Scan for the cell matching the given text and deliver its (x, y) coordinate at center. 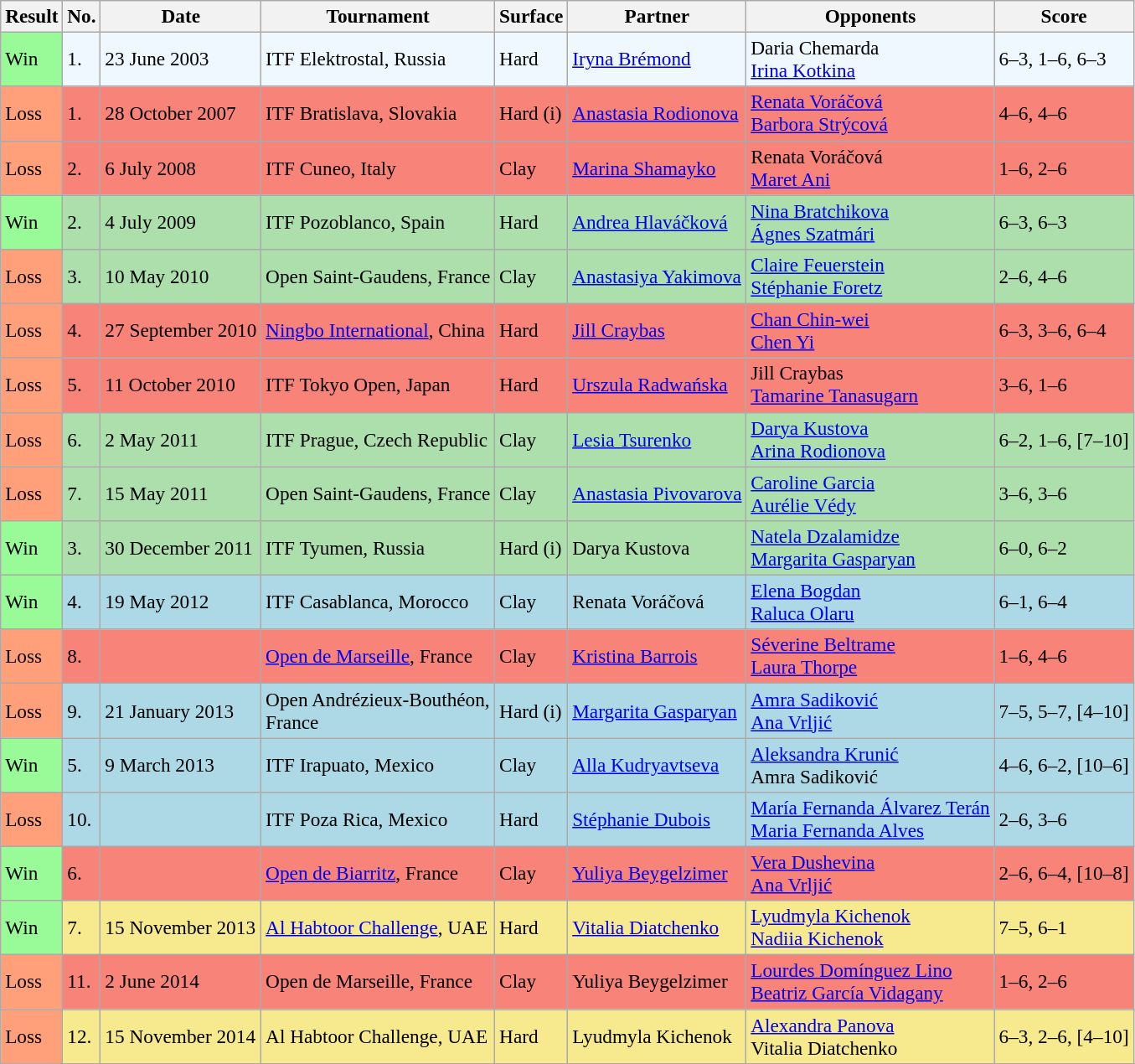
Opponents (870, 16)
15 November 2014 (181, 1036)
María Fernanda Álvarez Terán Maria Fernanda Alves (870, 819)
Jill Craybas Tamarine Tanasugarn (870, 385)
4–6, 4–6 (1064, 114)
11 October 2010 (181, 385)
Séverine Beltrame Laura Thorpe (870, 657)
30 December 2011 (181, 548)
Natela Dzalamidze Margarita Gasparyan (870, 548)
No. (82, 16)
4 July 2009 (181, 221)
6–3, 2–6, [4–10] (1064, 1036)
Alla Kudryavtseva (657, 764)
Aleksandra Krunić Amra Sadiković (870, 764)
Nina Bratchikova Ágnes Szatmári (870, 221)
ITF Casablanca, Morocco (379, 602)
23 June 2003 (181, 59)
Surface (531, 16)
ITF Elektrostal, Russia (379, 59)
Margarita Gasparyan (657, 710)
7–5, 5–7, [4–10] (1064, 710)
ITF Pozoblanco, Spain (379, 221)
ITF Irapuato, Mexico (379, 764)
ITF Cuneo, Italy (379, 168)
6–0, 6–2 (1064, 548)
2–6, 6–4, [10–8] (1064, 873)
2–6, 4–6 (1064, 276)
6–3, 1–6, 6–3 (1064, 59)
19 May 2012 (181, 602)
Darya Kustova (657, 548)
Marina Shamayko (657, 168)
Tournament (379, 16)
Amra Sadiković Ana Vrljić (870, 710)
7–5, 6–1 (1064, 928)
Daria Chemarda Irina Kotkina (870, 59)
Anastasiya Yakimova (657, 276)
3–6, 3–6 (1064, 493)
9. (82, 710)
Anastasia Rodionova (657, 114)
2–6, 3–6 (1064, 819)
Kristina Barrois (657, 657)
ITF Prague, Czech Republic (379, 439)
Lyudmyla Kichenok (657, 1036)
Claire Feuerstein Stéphanie Foretz (870, 276)
Lyudmyla Kichenok Nadiia Kichenok (870, 928)
21 January 2013 (181, 710)
Urszula Radwańska (657, 385)
10 May 2010 (181, 276)
Alexandra Panova Vitalia Diatchenko (870, 1036)
Vera Dushevina Ana Vrljić (870, 873)
2 May 2011 (181, 439)
Lourdes Domínguez Lino Beatriz García Vidagany (870, 982)
Andrea Hlaváčková (657, 221)
Iryna Brémond (657, 59)
15 May 2011 (181, 493)
12. (82, 1036)
Chan Chin-wei Chen Yi (870, 330)
Anastasia Pivovarova (657, 493)
Vitalia Diatchenko (657, 928)
28 October 2007 (181, 114)
Elena Bogdan Raluca Olaru (870, 602)
1–6, 4–6 (1064, 657)
Result (32, 16)
Score (1064, 16)
Caroline Garcia Aurélie Védy (870, 493)
ITF Bratislava, Slovakia (379, 114)
Renata Voráčová Barbora Strýcová (870, 114)
Lesia Tsurenko (657, 439)
11. (82, 982)
Darya Kustova Arina Rodionova (870, 439)
Open de Biarritz, France (379, 873)
2 June 2014 (181, 982)
Open Andrézieux-Bouthéon, France (379, 710)
ITF Tyumen, Russia (379, 548)
6–3, 3–6, 6–4 (1064, 330)
Renata Voráčová (657, 602)
3–6, 1–6 (1064, 385)
Renata Voráčová Maret Ani (870, 168)
10. (82, 819)
Stéphanie Dubois (657, 819)
Ningbo International, China (379, 330)
8. (82, 657)
Date (181, 16)
27 September 2010 (181, 330)
9 March 2013 (181, 764)
6–1, 6–4 (1064, 602)
6–3, 6–3 (1064, 221)
ITF Tokyo Open, Japan (379, 385)
Jill Craybas (657, 330)
4–6, 6–2, [10–6] (1064, 764)
6 July 2008 (181, 168)
ITF Poza Rica, Mexico (379, 819)
15 November 2013 (181, 928)
6–2, 1–6, [7–10] (1064, 439)
Partner (657, 16)
